Search for the cell housing the specified text and yield its [X, Y] center coordinate. 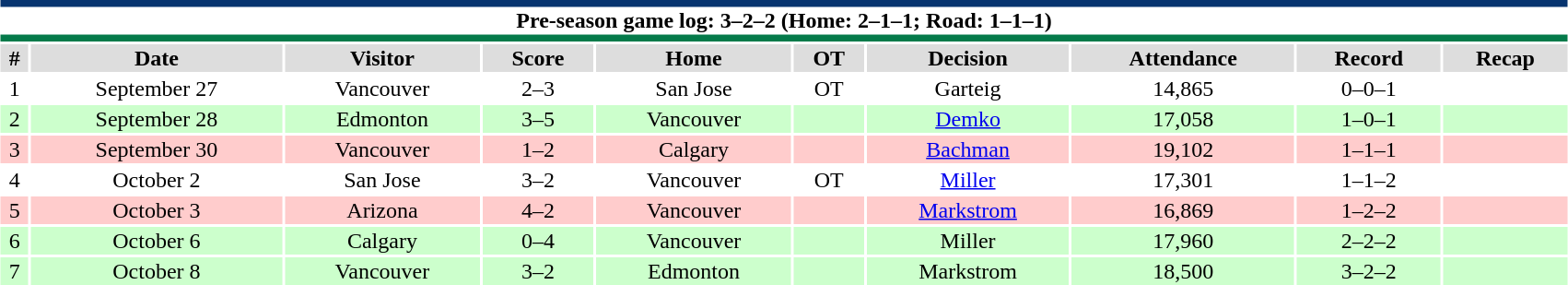
Recap [1505, 58]
September 27 [157, 89]
2–3 [538, 89]
1 [15, 89]
2–2–2 [1369, 241]
16,869 [1183, 210]
Attendance [1183, 58]
0–0–1 [1369, 89]
1–2–2 [1369, 210]
1–1–1 [1369, 149]
Decision [968, 58]
Arizona [382, 210]
3–2–2 [1369, 271]
5 [15, 210]
4 [15, 180]
3 [15, 149]
Score [538, 58]
4–2 [538, 210]
October 8 [157, 271]
Visitor [382, 58]
Demko [968, 119]
Date [157, 58]
Bachman [968, 149]
October 6 [157, 241]
2 [15, 119]
1–0–1 [1369, 119]
17,058 [1183, 119]
7 [15, 271]
September 28 [157, 119]
October 2 [157, 180]
17,301 [1183, 180]
18,500 [1183, 271]
17,960 [1183, 241]
October 3 [157, 210]
1–1–2 [1369, 180]
Home [694, 58]
6 [15, 241]
19,102 [1183, 149]
1–2 [538, 149]
Pre-season game log: 3–2–2 (Home: 2–1–1; Road: 1–1–1) [784, 20]
0–4 [538, 241]
Record [1369, 58]
September 30 [157, 149]
14,865 [1183, 89]
# [15, 58]
3–5 [538, 119]
Garteig [968, 89]
